Provide the [X, Y] coordinate of the cell's center where the given text is located.  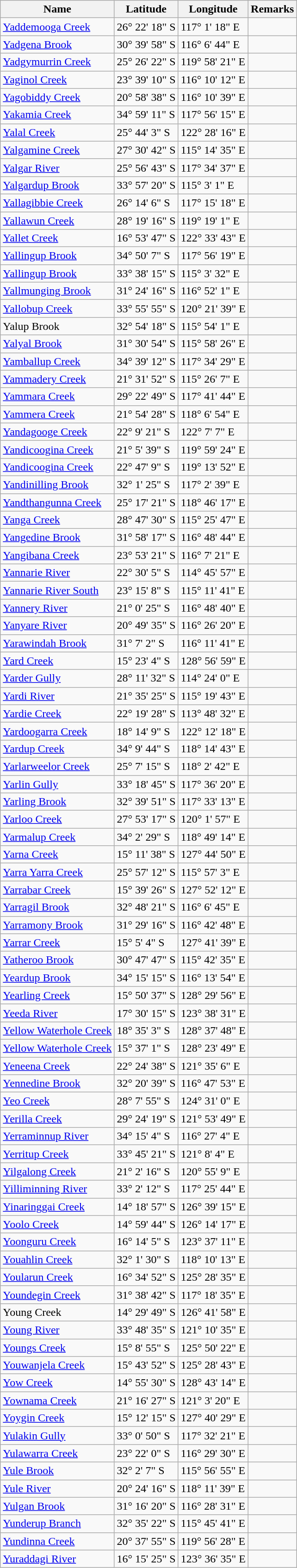
117° 15' 18" E [213, 203]
Yalal Creek [57, 132]
Yagobiddy Creek [57, 97]
Yarder Gully [57, 678]
Youndegin Creek [57, 1295]
32° 35' 22" S [146, 1524]
Yoonguru Creek [57, 1242]
Yoularun Creek [57, 1277]
Yallmunging Brook [57, 291]
29° 24' 19" S [146, 1119]
34° 59' 11" S [146, 115]
Yaginol Creek [57, 80]
Yannery River [57, 608]
119° 13' 52" E [213, 467]
Yandthangunna Creek [57, 502]
115° 3' 1" E [213, 185]
116° 26' 20" E [213, 626]
Yardup Creek [57, 749]
118° 11' 39" E [213, 1488]
26° 22' 18" S [146, 27]
Yammadery Creek [57, 379]
120° 21' 39" E [213, 309]
21° 35' 25" S [146, 696]
120° 55' 9" E [213, 1171]
121° 10' 35" E [213, 1330]
122° 33' 43" E [213, 238]
16° 15' 25" S [146, 1559]
14° 59' 44" S [146, 1224]
Yarlin Gully [57, 784]
Yangedine Brook [57, 538]
33° 57' 20" S [146, 185]
23° 22' 0" S [146, 1453]
Yennedine Brook [57, 1084]
Yundinna Creek [57, 1541]
14° 29' 49" S [146, 1312]
Yilgalong Creek [57, 1171]
27° 53' 17" S [146, 819]
Remarks [272, 9]
116° 27' 4" E [213, 1136]
Yeo Creek [57, 1101]
31° 16' 20" S [146, 1506]
Yarra Yarra Creek [57, 872]
128° 43' 14" E [213, 1383]
Yatheroo Brook [57, 960]
28° 47' 30" S [146, 520]
117° 33' 13" E [213, 802]
119° 56' 28" E [213, 1541]
117° 56' 19" E [213, 256]
Name [57, 9]
30° 47' 47" S [146, 960]
32° 39' 51" S [146, 802]
116° 10' 39" E [213, 97]
Yadgena Brook [57, 44]
Yearling Creek [57, 995]
26° 14' 6" S [146, 203]
115° 14' 35" E [213, 150]
Yarling Brook [57, 802]
21° 0' 25" S [146, 608]
122° 7' 7" E [213, 432]
22° 30' 5" S [146, 573]
21° 16' 27" S [146, 1401]
Yalyal Brook [57, 344]
30° 39' 58" S [146, 44]
Yalgar River [57, 167]
32° 1' 25" S [146, 484]
125° 50' 22" E [213, 1348]
116° 11' 41" E [213, 643]
25° 7' 15" S [146, 766]
Yarlarweelor Creek [57, 766]
Yallawun Creek [57, 221]
115° 56' 55" E [213, 1471]
116° 28' 31" E [213, 1506]
119° 59' 24" E [213, 449]
32° 48' 21" S [146, 907]
116° 47' 53" E [213, 1084]
31° 29' 16" S [146, 925]
31° 24' 16" S [146, 291]
115° 3' 32" E [213, 273]
20° 58' 38" S [146, 97]
125° 28' 35" E [213, 1277]
116° 48' 40" E [213, 608]
Yarna Creek [57, 855]
33° 45' 21" S [146, 1154]
Yoygin Creek [57, 1418]
28° 11' 32" S [146, 678]
Yalgamine Creek [57, 150]
Yardi River [57, 696]
14° 55' 30" S [146, 1383]
117° 18' 35" E [213, 1295]
33° 48' 35" S [146, 1330]
117° 36' 20" E [213, 784]
34° 50' 7" S [146, 256]
Yandagooge Creek [57, 432]
119° 58' 21" E [213, 62]
122° 28' 16" E [213, 132]
115° 42' 35" E [213, 960]
Yandinilling Brook [57, 484]
Yangibana Creek [57, 555]
Yarrabar Creek [57, 890]
128° 37' 48" E [213, 1030]
116° 7' 21" E [213, 555]
Youwanjela Creek [57, 1365]
116° 52' 1" E [213, 291]
Yammara Creek [57, 397]
119° 19' 1" E [213, 221]
Yilliminning River [57, 1189]
117° 25' 44" E [213, 1189]
Yarawindah Brook [57, 643]
Latitude [146, 9]
15° 11' 38" S [146, 855]
16° 53' 47" S [146, 238]
128° 23' 49" E [213, 1048]
Yule River [57, 1488]
18° 35' 3" S [146, 1030]
123° 38' 31" E [213, 1013]
Yadgymurrin Creek [57, 62]
33° 0' 50" S [146, 1436]
Yammera Creek [57, 414]
33° 18' 45" S [146, 784]
118° 2' 42" E [213, 766]
20° 24' 16" S [146, 1488]
31° 7' 2" S [146, 643]
124° 31' 0" E [213, 1101]
116° 13' 54" E [213, 978]
127° 40' 29" E [213, 1418]
121° 53' 49" E [213, 1119]
20° 37' 55" S [146, 1541]
Yerilla Creek [57, 1119]
118° 6' 54" E [213, 414]
31° 38' 42" S [146, 1295]
115° 25' 47" E [213, 520]
Yulawarra Creek [57, 1453]
25° 17' 21" S [146, 502]
Yanyare River [57, 626]
Yanga Creek [57, 520]
22° 24' 38" S [146, 1066]
Youngs Creek [57, 1348]
126° 39' 15" E [213, 1207]
127° 52' 12" E [213, 890]
128° 29' 56" E [213, 995]
34° 15' 15" S [146, 978]
32° 20' 39" S [146, 1084]
128° 56' 59" E [213, 661]
22° 9' 21" S [146, 432]
116° 42' 48" E [213, 925]
31° 30' 54" S [146, 344]
34° 9' 44" S [146, 749]
21° 31' 52" S [146, 379]
15° 37' 1" S [146, 1048]
116° 6' 44" E [213, 44]
126° 14' 17" E [213, 1224]
121° 8' 4" E [213, 1154]
117° 2' 39" E [213, 484]
32° 54' 18" S [146, 326]
115° 54' 1" E [213, 326]
Yunderup Branch [57, 1524]
Yuraddagi River [57, 1559]
122° 12' 18" E [213, 731]
Yardie Creek [57, 713]
118° 49' 14" E [213, 837]
114° 45' 57" E [213, 573]
25° 56' 43" S [146, 167]
Yinaringgai Creek [57, 1207]
117° 41' 44" E [213, 397]
15° 8' 55" S [146, 1348]
117° 1' 18" E [213, 27]
20° 49' 35" S [146, 626]
25° 57' 12" S [146, 872]
115° 19' 43" E [213, 696]
Yalgardup Brook [57, 185]
Yerritup Creek [57, 1154]
127° 41' 39" E [213, 942]
117° 34' 37" E [213, 167]
Yarmalup Creek [57, 837]
23° 15' 8" S [146, 590]
Yarloo Creek [57, 819]
Yow Creek [57, 1383]
Yule Brook [57, 1471]
125° 28' 43" E [213, 1365]
34° 2' 29" S [146, 837]
126° 41' 58" E [213, 1312]
14° 18' 57" S [146, 1207]
Yallobup Creek [57, 309]
Yaddemooga Creek [57, 27]
127° 44' 50" E [213, 855]
116° 10' 12" E [213, 80]
31° 58' 17" S [146, 538]
Yallet Creek [57, 238]
Youahlin Creek [57, 1259]
116° 29' 30" E [213, 1453]
34° 39' 12" S [146, 361]
34° 15' 4" S [146, 1136]
Yoolo Creek [57, 1224]
120° 1' 57" E [213, 819]
32° 2' 7" S [146, 1471]
115° 11' 41" E [213, 590]
Yallagibbie Creek [57, 203]
Yannarie River South [57, 590]
Yard Creek [57, 661]
116° 48' 44" E [213, 538]
Yarrar Creek [57, 942]
Yownama Creek [57, 1401]
113° 48' 32" E [213, 713]
Yulgan Brook [57, 1506]
15° 43' 52" S [146, 1365]
33° 2' 12" S [146, 1189]
Yeeda River [57, 1013]
28° 19' 16" S [146, 221]
Yarramony Brook [57, 925]
115° 57' 3" E [213, 872]
22° 19' 28" S [146, 713]
115° 45' 41" E [213, 1524]
121° 3' 20" E [213, 1401]
23° 39' 10" S [146, 80]
Yalup Brook [57, 326]
123° 37' 11" E [213, 1242]
33° 55' 55" S [146, 309]
117° 32' 21" E [213, 1436]
117° 56' 15" E [213, 115]
15° 23' 4" S [146, 661]
22° 47' 9" S [146, 467]
Yulakin Gully [57, 1436]
27° 30' 42" S [146, 150]
16° 14' 5" S [146, 1242]
117° 34' 29" E [213, 361]
15° 50' 37" S [146, 995]
Yannarie River [57, 573]
Yamballup Creek [57, 361]
Yarragil Brook [57, 907]
Young Creek [57, 1312]
33° 38' 15" S [146, 273]
18° 14' 9" S [146, 731]
118° 14' 43" E [213, 749]
114° 24' 0" E [213, 678]
123° 36' 35" E [213, 1559]
116° 6' 45" E [213, 907]
25° 44' 3" S [146, 132]
Yakamia Creek [57, 115]
15° 5' 4" S [146, 942]
28° 7' 55" S [146, 1101]
Yerraminnup River [57, 1136]
21° 5' 39" S [146, 449]
118° 46' 17" E [213, 502]
21° 54' 28" S [146, 414]
23° 53' 21" S [146, 555]
32° 1' 30" S [146, 1259]
Yeardup Brook [57, 978]
16° 34' 52" S [146, 1277]
118° 10' 13" E [213, 1259]
29° 22' 49" S [146, 397]
25° 26' 22" S [146, 62]
Yardoogarra Creek [57, 731]
21° 2' 16" S [146, 1171]
Yeneena Creek [57, 1066]
Young River [57, 1330]
Longitude [213, 9]
17° 30' 15" S [146, 1013]
115° 58' 26" E [213, 344]
15° 12' 15" S [146, 1418]
15° 39' 26" S [146, 890]
121° 35' 6" E [213, 1066]
115° 26' 7" E [213, 379]
